Locate the cell with the specified text and output its [X, Y] center coordinate. 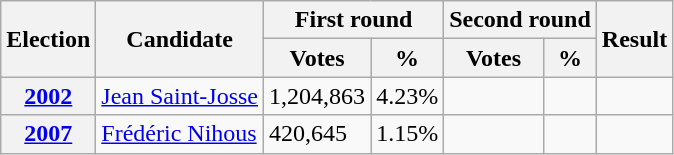
Election [48, 39]
Frédéric Nihous [180, 134]
2007 [48, 134]
2002 [48, 96]
1,204,863 [318, 96]
4.23% [408, 96]
Candidate [180, 39]
420,645 [318, 134]
Jean Saint-Josse [180, 96]
First round [354, 20]
Result [634, 39]
1.15% [408, 134]
Second round [520, 20]
